Determine the (x, y) coordinate at the center of the cell enclosing the given text.  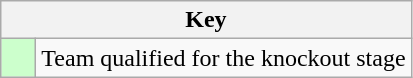
Team qualified for the knockout stage (224, 58)
Key (206, 20)
